Identify which cell holds the provided text, then report its [x, y] central coordinate. 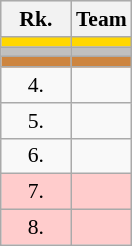
6. [36, 156]
Rk. [36, 19]
Team [102, 19]
7. [36, 192]
4. [36, 85]
8. [36, 228]
5. [36, 121]
